Detect which cell encompasses the target text, then output its [x, y] center coordinate. 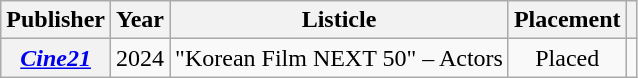
Placed [567, 58]
2024 [140, 58]
Cine21 [56, 58]
Year [140, 20]
Publisher [56, 20]
Listicle [340, 20]
Placement [567, 20]
"Korean Film NEXT 50" – Actors [340, 58]
